Extract the (X, Y) coordinate from the center of the cell holding the provided text.  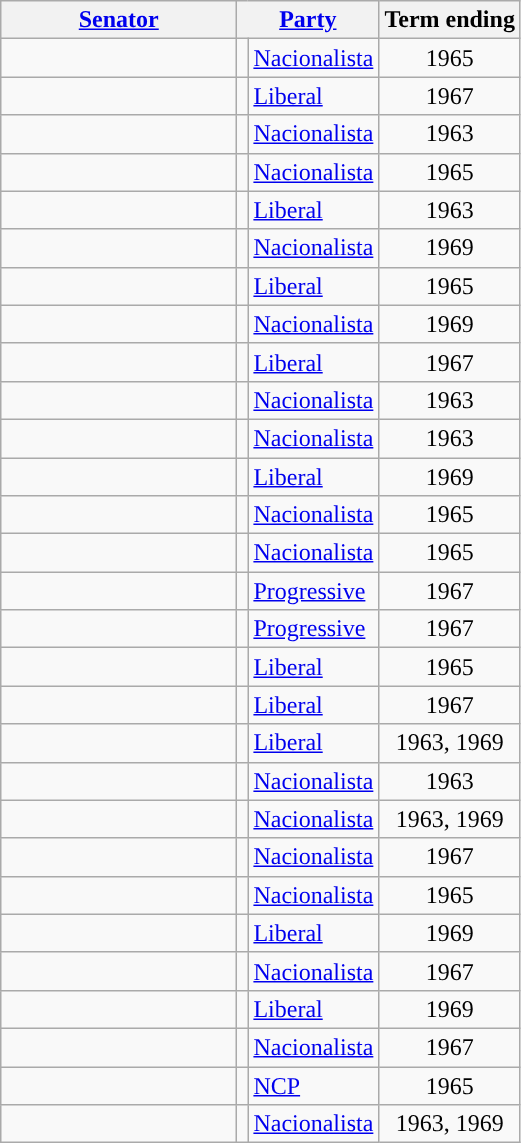
Party (308, 20)
Term ending (450, 20)
NCP (314, 1085)
Senator (119, 20)
